Output the [X, Y] coordinate of the center of the cell containing the given text.  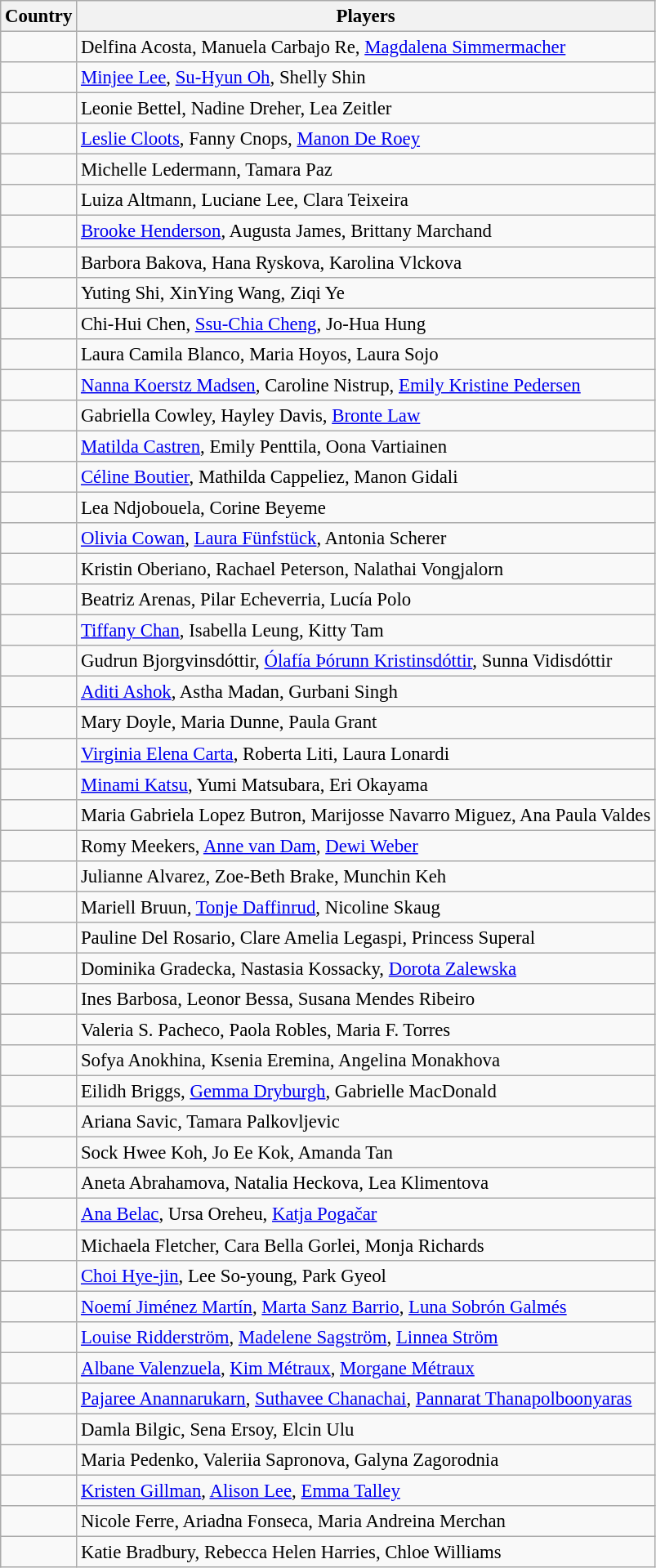
Julianne Alvarez, Zoe-Beth Brake, Munchin Keh [366, 877]
Delfina Acosta, Manuela Carbajo Re, Magdalena Simmermacher [366, 47]
Damla Bilgic, Sena Ersoy, Elcin Ulu [366, 1429]
Luiza Altmann, Luciane Lee, Clara Teixeira [366, 200]
Albane Valenzuela, Kim Métraux, Morgane Métraux [366, 1368]
Aneta Abrahamova, Natalia Heckova, Lea Klimentova [366, 1184]
Valeria S. Pacheco, Paola Robles, Maria F. Torres [366, 1030]
Noemí Jiménez Martín, Marta Sanz Barrio, Luna Sobrón Galmés [366, 1307]
Ines Barbosa, Leonor Bessa, Susana Mendes Ribeiro [366, 999]
Virginia Elena Carta, Roberta Liti, Laura Lonardi [366, 753]
Céline Boutier, Mathilda Cappeliez, Manon Gidali [366, 477]
Ana Belac, Ursa Oreheu, Katja Pogačar [366, 1214]
Katie Bradbury, Rebecca Helen Harries, Chloe Williams [366, 1552]
Brooke Henderson, Augusta James, Brittany Marchand [366, 231]
Leonie Bettel, Nadine Dreher, Lea Zeitler [366, 109]
Nicole Ferre, Ariadna Fonseca, Maria Andreina Merchan [366, 1521]
Michelle Ledermann, Tamara Paz [366, 170]
Olivia Cowan, Laura Fünfstück, Antonia Scherer [366, 538]
Sock Hwee Koh, Jo Ee Kok, Amanda Tan [366, 1153]
Romy Meekers, Anne van Dam, Dewi Weber [366, 846]
Leslie Cloots, Fanny Cnops, Manon De Roey [366, 139]
Pajaree Anannarukarn, Suthavee Chanachai, Pannarat Thanapolboonyaras [366, 1399]
Country [39, 16]
Michaela Fletcher, Cara Bella Gorlei, Monja Richards [366, 1245]
Pauline Del Rosario, Clare Amelia Legaspi, Princess Superal [366, 938]
Mary Doyle, Maria Dunne, Paula Grant [366, 723]
Barbora Bakova, Hana Ryskova, Karolina Vlckova [366, 262]
Laura Camila Blanco, Maria Hoyos, Laura Sojo [366, 354]
Yuting Shi, XinYing Wang, Ziqi Ye [366, 293]
Maria Gabriela Lopez Butron, Marijosse Navarro Miguez, Ana Paula Valdes [366, 815]
Louise Ridderström, Madelene Sagström, Linnea Ström [366, 1337]
Maria Pedenko, Valeriia Sapronova, Galyna Zagorodnia [366, 1460]
Lea Ndjobouela, Corine Beyeme [366, 507]
Minami Katsu, Yumi Matsubara, Eri Okayama [366, 784]
Kristin Oberiano, Rachael Peterson, Nalathai Vongjalorn [366, 570]
Aditi Ashok, Astha Madan, Gurbani Singh [366, 692]
Matilda Castren, Emily Penttila, Oona Vartiainen [366, 446]
Beatriz Arenas, Pilar Echeverria, Lucía Polo [366, 600]
Gudrun Bjorgvinsdóttir, Ólafía Þórunn Kristinsdóttir, Sunna Vidisdóttir [366, 661]
Kristen Gillman, Alison Lee, Emma Talley [366, 1490]
Sofya Anokhina, Ksenia Eremina, Angelina Monakhova [366, 1061]
Choi Hye-jin, Lee So-young, Park Gyeol [366, 1275]
Eilidh Briggs, Gemma Dryburgh, Gabrielle MacDonald [366, 1092]
Dominika Gradecka, Nastasia Kossacky, Dorota Zalewska [366, 968]
Tiffany Chan, Isabella Leung, Kitty Tam [366, 631]
Players [366, 16]
Ariana Savic, Tamara Palkovljevic [366, 1122]
Mariell Bruun, Tonje Daffinrud, Nicoline Skaug [366, 907]
Gabriella Cowley, Hayley Davis, Bronte Law [366, 416]
Nanna Koerstz Madsen, Caroline Nistrup, Emily Kristine Pedersen [366, 385]
Minjee Lee, Su-Hyun Oh, Shelly Shin [366, 78]
Chi-Hui Chen, Ssu-Chia Cheng, Jo-Hua Hung [366, 324]
